Find where the given text appears and provide that cell's center as (x, y) coordinate. 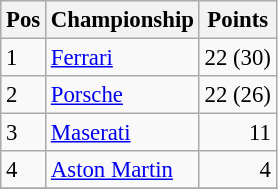
22 (30) (238, 58)
Pos (24, 20)
2 (24, 95)
Porsche (123, 95)
Aston Martin (123, 170)
Championship (123, 20)
Points (238, 20)
1 (24, 58)
22 (26) (238, 95)
11 (238, 133)
3 (24, 133)
Maserati (123, 133)
Ferrari (123, 58)
